Capture the cell that displays the provided text and extract its [X, Y] central coordinate. 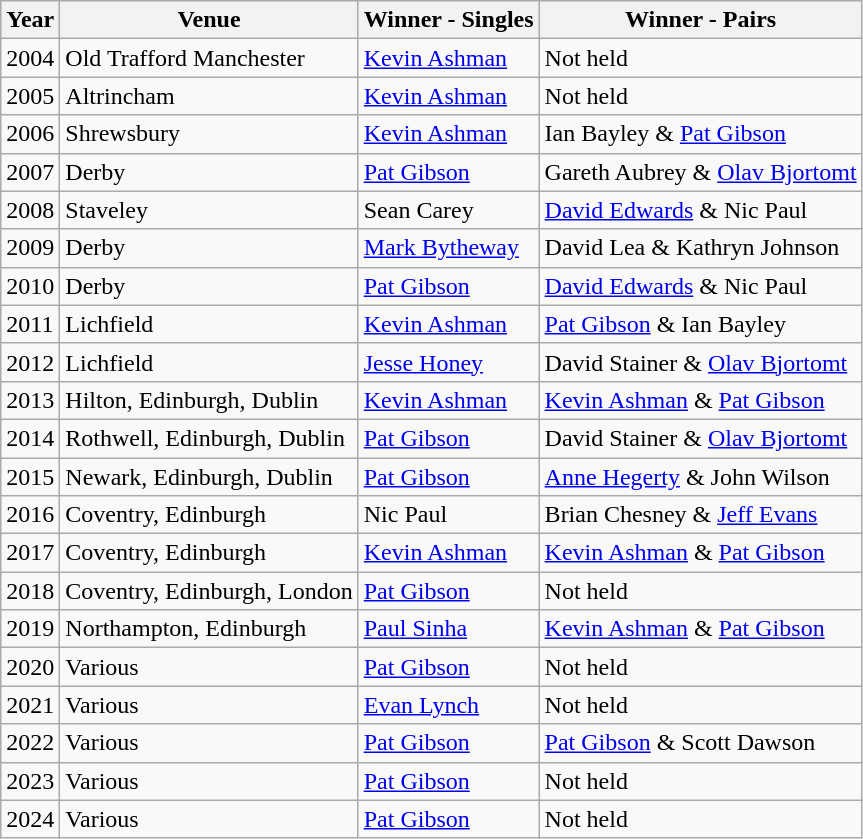
Staveley [209, 210]
Rothwell, Edinburgh, Dublin [209, 438]
Winner - Pairs [700, 20]
2020 [30, 667]
2009 [30, 248]
Winner - Singles [448, 20]
Old Trafford Manchester [209, 58]
2018 [30, 591]
Brian Chesney & Jeff Evans [700, 515]
Nic Paul [448, 515]
Venue [209, 20]
Shrewsbury [209, 134]
2012 [30, 362]
2016 [30, 515]
2010 [30, 286]
2024 [30, 819]
2015 [30, 477]
Ian Bayley & Pat Gibson [700, 134]
2022 [30, 743]
Evan Lynch [448, 705]
David Lea & Kathryn Johnson [700, 248]
Newark, Edinburgh, Dublin [209, 477]
Anne Hegerty & John Wilson [700, 477]
Jesse Honey [448, 362]
Gareth Aubrey & Olav Bjortomt [700, 172]
2017 [30, 553]
2021 [30, 705]
2004 [30, 58]
2019 [30, 629]
2005 [30, 96]
Pat Gibson & Ian Bayley [700, 324]
2023 [30, 781]
Coventry, Edinburgh, London [209, 591]
Paul Sinha [448, 629]
Altrincham [209, 96]
2008 [30, 210]
2011 [30, 324]
Sean Carey [448, 210]
Mark Bytheway [448, 248]
Northampton, Edinburgh [209, 629]
2013 [30, 400]
2014 [30, 438]
2007 [30, 172]
Hilton, Edinburgh, Dublin [209, 400]
2006 [30, 134]
Pat Gibson & Scott Dawson [700, 743]
Year [30, 20]
